Locate the cell with the specified text and output its [X, Y] center coordinate. 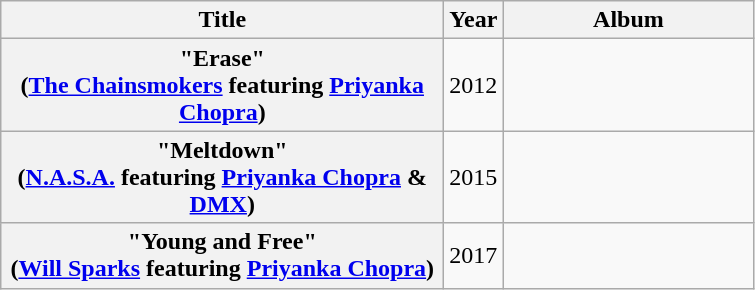
2012 [474, 85]
"Young and Free"(Will Sparks featuring Priyanka Chopra) [222, 256]
"Erase"(The Chainsmokers featuring Priyanka Chopra) [222, 85]
Title [222, 20]
"Meltdown" (N.A.S.A. featuring Priyanka Chopra & DMX) [222, 177]
2017 [474, 256]
Album [628, 20]
2015 [474, 177]
Year [474, 20]
